Return (X, Y) of the center of cell containing provided text 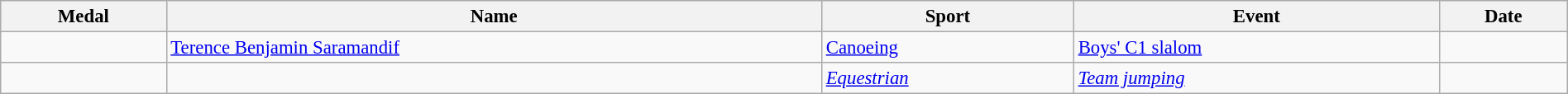
Team jumping (1256, 78)
Sport (948, 16)
Date (1503, 16)
Canoeing (948, 48)
Event (1256, 16)
Equestrian (948, 78)
Terence Benjamin Saramandif (494, 48)
Boys' C1 slalom (1256, 48)
Medal (84, 16)
Name (494, 16)
